Pinpoint the cell where the given text exists, returning its [X, Y] midpoint coordinate. 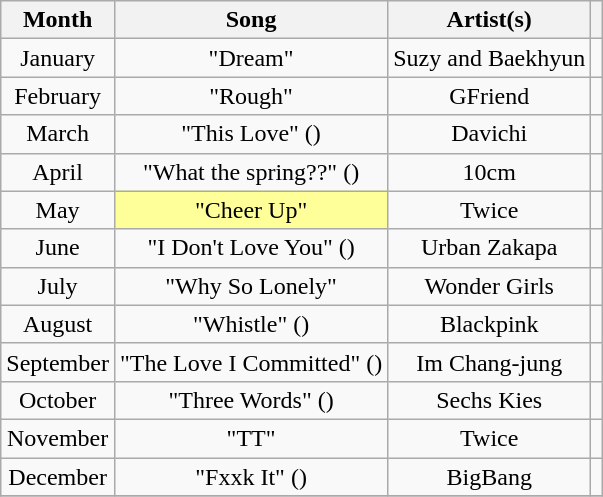
"This Love" () [250, 134]
July [58, 286]
May [58, 210]
"What the spring??" () [250, 172]
"Fxxk It" () [250, 477]
"I Don't Love You" () [250, 248]
Wonder Girls [490, 286]
"TT" [250, 438]
August [58, 324]
"Why So Lonely" [250, 286]
"Whistle" () [250, 324]
October [58, 400]
BigBang [490, 477]
Artist(s) [490, 20]
February [58, 96]
September [58, 362]
Blackpink [490, 324]
Urban Zakapa [490, 248]
April [58, 172]
Im Chang-jung [490, 362]
"Rough" [250, 96]
Sechs Kies [490, 400]
December [58, 477]
10cm [490, 172]
"Three Words" () [250, 400]
"The Love I Committed" () [250, 362]
January [58, 58]
Suzy and Baekhyun [490, 58]
"Dream" [250, 58]
Song [250, 20]
"Cheer Up" [250, 210]
GFriend [490, 96]
June [58, 248]
March [58, 134]
November [58, 438]
Davichi [490, 134]
Month [58, 20]
